Scan for the cell matching the given text and deliver its [X, Y] coordinate at center. 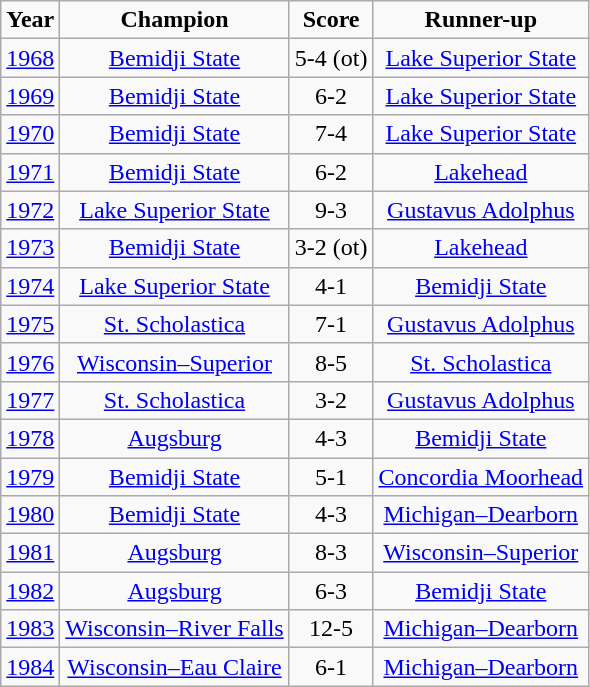
7-4 [331, 134]
7-1 [331, 324]
1976 [30, 362]
3-2 [331, 400]
1970 [30, 134]
3-2 (ot) [331, 248]
1983 [30, 629]
1972 [30, 210]
Wisconsin–Eau Claire [174, 667]
Wisconsin–River Falls [174, 629]
1975 [30, 324]
5-1 [331, 477]
1977 [30, 400]
Score [331, 20]
1974 [30, 286]
4-1 [331, 286]
1971 [30, 172]
12-5 [331, 629]
1979 [30, 477]
6-3 [331, 591]
Runner-up [481, 20]
1982 [30, 591]
Concordia Moorhead [481, 477]
1969 [30, 96]
6-1 [331, 667]
Champion [174, 20]
1984 [30, 667]
1981 [30, 553]
8-5 [331, 362]
Year [30, 20]
9-3 [331, 210]
1978 [30, 438]
1980 [30, 515]
8-3 [331, 553]
1973 [30, 248]
5-4 (ot) [331, 58]
1968 [30, 58]
